Detect which cell encompasses the target text, then output its (X, Y) center coordinate. 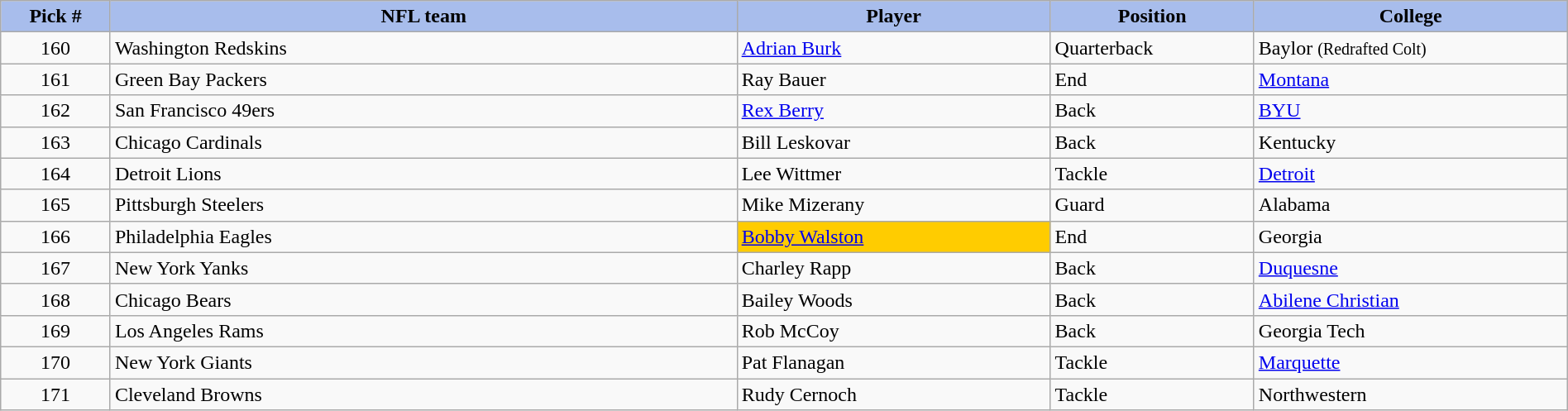
Georgia (1411, 237)
Detroit Lions (423, 174)
Guard (1152, 205)
161 (56, 79)
Duquesne (1411, 268)
169 (56, 331)
Chicago Bears (423, 299)
Northwestern (1411, 394)
Philadelphia Eagles (423, 237)
Pittsburgh Steelers (423, 205)
Detroit (1411, 174)
Los Angeles Rams (423, 331)
Kentucky (1411, 142)
Lee Wittmer (893, 174)
Pat Flanagan (893, 362)
166 (56, 237)
Cleveland Browns (423, 394)
BYU (1411, 111)
Rob McCoy (893, 331)
Mike Mizerany (893, 205)
Charley Rapp (893, 268)
170 (56, 362)
Ray Bauer (893, 79)
Bobby Walston (893, 237)
Player (893, 17)
Alabama (1411, 205)
160 (56, 48)
Position (1152, 17)
NFL team (423, 17)
164 (56, 174)
Marquette (1411, 362)
167 (56, 268)
Montana (1411, 79)
New York Yanks (423, 268)
Adrian Burk (893, 48)
Abilene Christian (1411, 299)
Bailey Woods (893, 299)
San Francisco 49ers (423, 111)
Green Bay Packers (423, 79)
Rex Berry (893, 111)
Chicago Cardinals (423, 142)
171 (56, 394)
Quarterback (1152, 48)
New York Giants (423, 362)
Georgia Tech (1411, 331)
162 (56, 111)
165 (56, 205)
Rudy Cernoch (893, 394)
Bill Leskovar (893, 142)
163 (56, 142)
Washington Redskins (423, 48)
Pick # (56, 17)
Baylor (Redrafted Colt) (1411, 48)
College (1411, 17)
168 (56, 299)
